Locate the cell with the specified text and output its (X, Y) center coordinate. 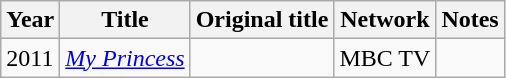
Year (30, 20)
2011 (30, 58)
Title (125, 20)
Notes (470, 20)
Network (385, 20)
MBC TV (385, 58)
Original title (262, 20)
My Princess (125, 58)
